Detect which cell encompasses the target text, then output its (x, y) center coordinate. 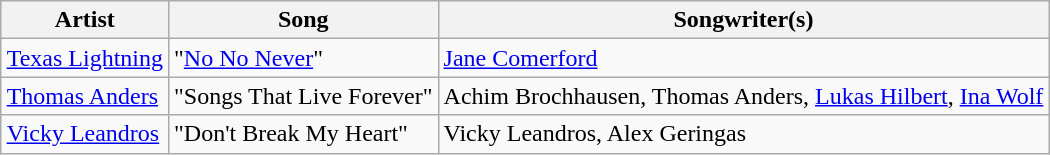
Vicky Leandros, Alex Geringas (744, 134)
Songwriter(s) (744, 20)
Achim Brochhausen, Thomas Anders, Lukas Hilbert, Ina Wolf (744, 96)
Vicky Leandros (84, 134)
"No No Never" (304, 58)
"Don't Break My Heart" (304, 134)
Jane Comerford (744, 58)
Song (304, 20)
"Songs That Live Forever" (304, 96)
Thomas Anders (84, 96)
Texas Lightning (84, 58)
Artist (84, 20)
